For the text-containing cell, return its midpoint in (X, Y) coordinate format. 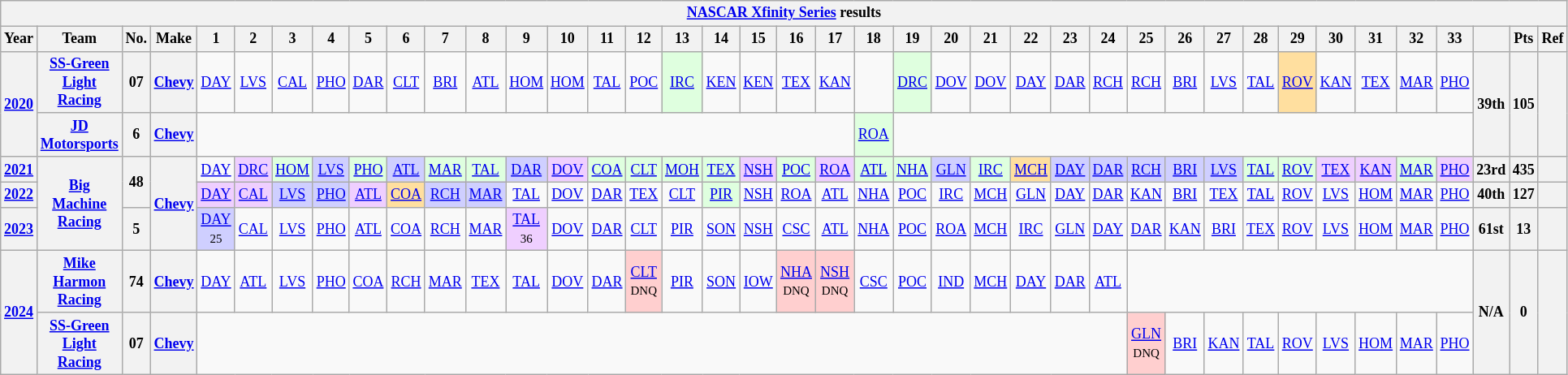
39th (1491, 104)
30 (1336, 39)
NASCAR Xfinity Series results (784, 13)
No. (136, 39)
31 (1376, 39)
Mike Harmon Racing (80, 282)
Pts (1524, 39)
74 (136, 282)
8 (486, 39)
105 (1524, 104)
N/A (1491, 312)
3 (292, 39)
4 (331, 39)
27 (1224, 39)
Team (80, 39)
20 (951, 39)
Make (174, 39)
12 (644, 39)
32 (1416, 39)
48 (136, 182)
9 (526, 39)
TAL36 (526, 229)
23rd (1491, 169)
0 (1524, 312)
Year (19, 39)
61st (1491, 229)
2021 (19, 169)
28 (1261, 39)
33 (1455, 39)
18 (874, 39)
29 (1298, 39)
19 (913, 39)
11 (607, 39)
NHADNQ (797, 282)
435 (1524, 169)
17 (835, 39)
GLNDNQ (1147, 343)
2 (253, 39)
1 (216, 39)
26 (1185, 39)
22 (1031, 39)
Big Machine Racing (80, 204)
2024 (19, 312)
DAY25 (216, 229)
127 (1524, 195)
2022 (19, 195)
25 (1147, 39)
14 (721, 39)
NSHDNQ (835, 282)
10 (568, 39)
15 (758, 39)
21 (991, 39)
40th (1491, 195)
JD Motorsports (80, 135)
CLTDNQ (644, 282)
7 (445, 39)
2020 (19, 104)
IOW (758, 282)
Ref (1553, 39)
IND (951, 282)
MOH (682, 169)
2023 (19, 229)
24 (1108, 39)
16 (797, 39)
23 (1070, 39)
